Return the (x, y) coordinate for the center point of the cell that contains the specified text.  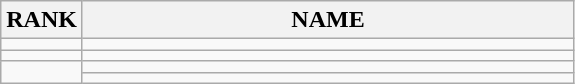
NAME (328, 20)
RANK (42, 20)
